Provide the (x, y) coordinate of the cell's center where the given text is located.  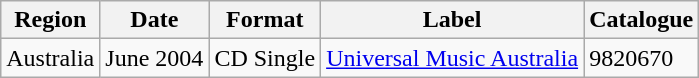
9820670 (642, 58)
Label (452, 20)
Australia (50, 58)
Catalogue (642, 20)
June 2004 (154, 58)
Region (50, 20)
Universal Music Australia (452, 58)
Format (265, 20)
Date (154, 20)
CD Single (265, 58)
